Detect which cell encompasses the target text, then output its (x, y) center coordinate. 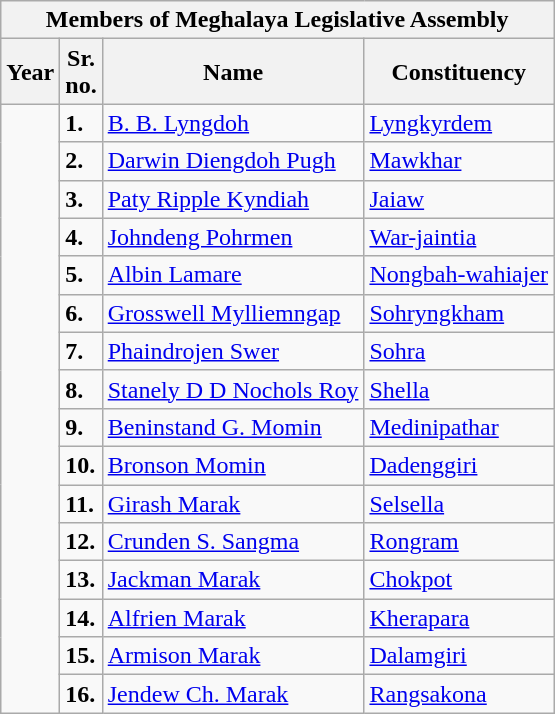
Darwin Diengdoh Pugh (233, 161)
Bronson Momin (233, 465)
Name (233, 72)
Albin Lamare (233, 275)
Girash Marak (233, 503)
Johndeng Pohrmen (233, 237)
Chokpot (459, 580)
9. (81, 427)
Jackman Marak (233, 580)
16. (81, 694)
5. (81, 275)
Medinipathar (459, 427)
Year (30, 72)
Phaindrojen Swer (233, 351)
15. (81, 656)
Rongram (459, 542)
Nongbah-wahiajer (459, 275)
Jendew Ch. Marak (233, 694)
Sr.no. (81, 72)
2. (81, 161)
10. (81, 465)
Constituency (459, 72)
Dadenggiri (459, 465)
14. (81, 618)
8. (81, 389)
Rangsakona (459, 694)
Lyngkyrdem (459, 123)
Paty Ripple Kyndiah (233, 199)
1. (81, 123)
Members of Meghalaya Legislative Assembly (278, 20)
Grosswell Mylliemngap (233, 313)
War-jaintia (459, 237)
Armison Marak (233, 656)
Alfrien Marak (233, 618)
Sohra (459, 351)
Mawkhar (459, 161)
Kherapara (459, 618)
B. B. Lyngdoh (233, 123)
3. (81, 199)
Shella (459, 389)
11. (81, 503)
6. (81, 313)
Sohryngkham (459, 313)
4. (81, 237)
Jaiaw (459, 199)
Beninstand G. Momin (233, 427)
Dalamgiri (459, 656)
Stanely D D Nochols Roy (233, 389)
7. (81, 351)
13. (81, 580)
Crunden S. Sangma (233, 542)
12. (81, 542)
Selsella (459, 503)
